Determine the [X, Y] coordinate at the center of the cell enclosing the given text.  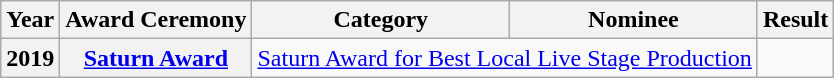
Year [30, 20]
Award Ceremony [156, 20]
Nominee [634, 20]
Saturn Award [156, 58]
Result [795, 20]
Category [381, 20]
Saturn Award for Best Local Live Stage Production [504, 58]
2019 [30, 58]
